From the cell containing the given text, extract its center point as [x, y] coordinate. 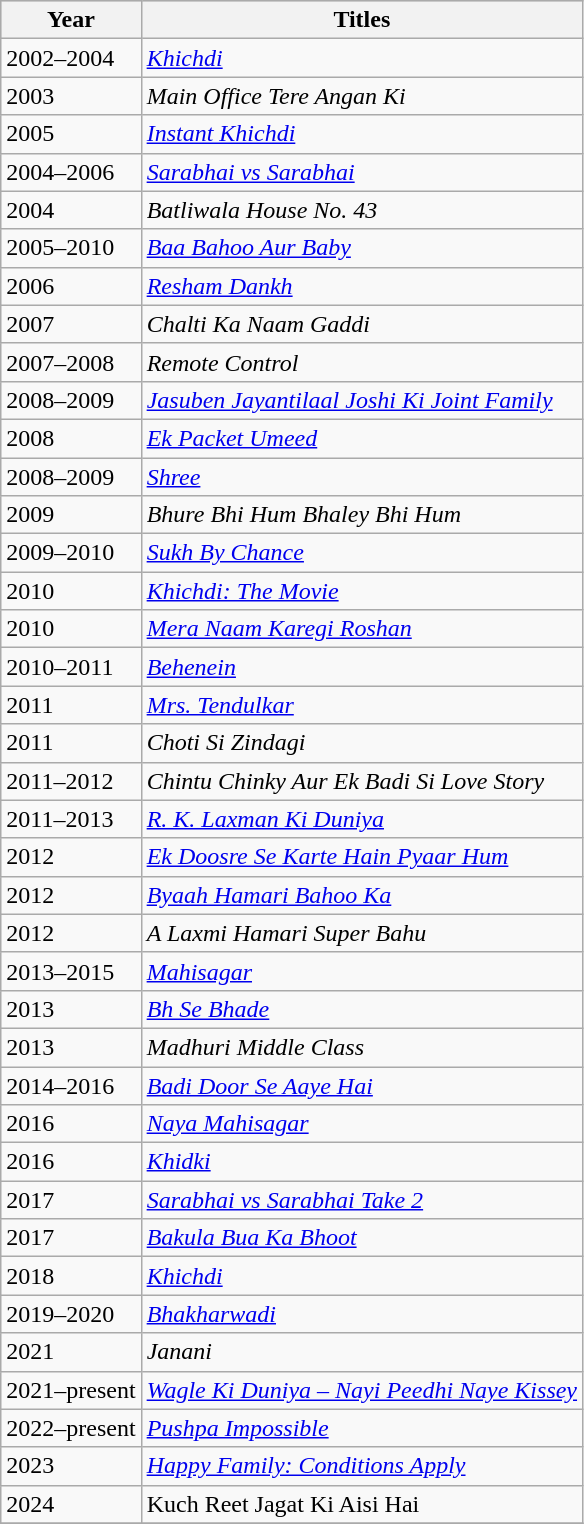
R. K. Laxman Ki Duniya [362, 819]
2022–present [71, 1428]
2002–2004 [71, 58]
Badi Door Se Aaye Hai [362, 1085]
Ek Doosre Se Karte Hain Pyaar Hum [362, 857]
Mrs. Tendulkar [362, 705]
Madhuri Middle Class [362, 1047]
Bakula Bua Ka Bhoot [362, 1238]
2005 [71, 134]
Janani [362, 1352]
Naya Mahisagar [362, 1124]
2004–2006 [71, 172]
Sarabhai vs Sarabhai Take 2 [362, 1200]
2013–2015 [71, 971]
Remote Control [362, 362]
Bhakharwadi [362, 1314]
Year [71, 20]
Khidki [362, 1162]
2024 [71, 1504]
Main Office Tere Angan Ki [362, 96]
2006 [71, 286]
2019–2020 [71, 1314]
Chintu Chinky Aur Ek Badi Si Love Story [362, 781]
Sukh By Chance [362, 553]
Choti Si Zindagi [362, 743]
2007–2008 [71, 362]
Instant Khichdi [362, 134]
Sarabhai vs Sarabhai [362, 172]
2011–2013 [71, 819]
2011–2012 [71, 781]
Bhure Bhi Hum Bhaley Bhi Hum [362, 515]
2009 [71, 515]
2014–2016 [71, 1085]
2021 [71, 1352]
2003 [71, 96]
Ek Packet Umeed [362, 438]
Wagle Ki Duniya – Nayi Peedhi Naye Kissey [362, 1390]
2021–present [71, 1390]
2007 [71, 324]
Mera Naam Karegi Roshan [362, 629]
A Laxmi Hamari Super Bahu [362, 933]
Baa Bahoo Aur Baby [362, 248]
Resham Dankh [362, 286]
Behenein [362, 667]
2009–2010 [71, 553]
2010–2011 [71, 667]
Batliwala House No. 43 [362, 210]
Shree [362, 477]
Jasuben Jayantilaal Joshi Ki Joint Family [362, 400]
Khichdi: The Movie [362, 591]
Mahisagar [362, 971]
2008 [71, 438]
Titles [362, 20]
2023 [71, 1466]
2004 [71, 210]
Bh Se Bhade [362, 1009]
2018 [71, 1276]
Byaah Hamari Bahoo Ka [362, 895]
Chalti Ka Naam Gaddi [362, 324]
2005–2010 [71, 248]
Happy Family: Conditions Apply [362, 1466]
Pushpa Impossible [362, 1428]
Kuch Reet Jagat Ki Aisi Hai [362, 1504]
